From the cell containing the given text, extract its center point as [x, y] coordinate. 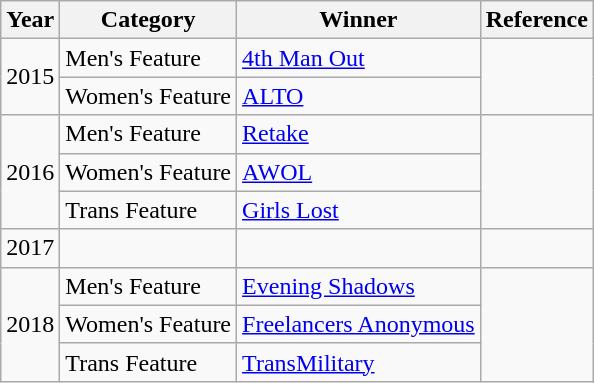
2017 [30, 248]
Girls Lost [359, 210]
Year [30, 20]
2016 [30, 172]
Winner [359, 20]
Category [148, 20]
2018 [30, 324]
AWOL [359, 172]
Evening Shadows [359, 286]
Retake [359, 134]
Freelancers Anonymous [359, 324]
4th Man Out [359, 58]
ALTO [359, 96]
TransMilitary [359, 362]
Reference [536, 20]
2015 [30, 77]
